Return the [X, Y] coordinate for the center point of the cell that contains the specified text.  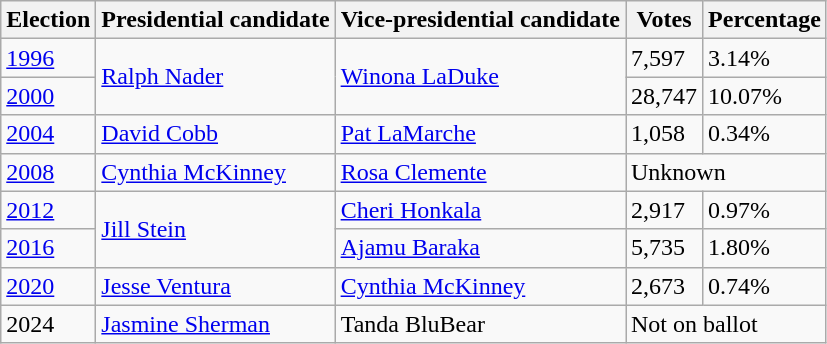
1,058 [664, 134]
2,917 [664, 210]
3.14% [765, 58]
Winona LaDuke [480, 77]
Ajamu Baraka [480, 248]
Not on ballot [726, 324]
28,747 [664, 96]
7,597 [664, 58]
Votes [664, 20]
David Cobb [216, 134]
1.80% [765, 248]
0.74% [765, 286]
0.97% [765, 210]
5,735 [664, 248]
Unknown [726, 172]
Election [48, 20]
Vice-presidential candidate [480, 20]
2020 [48, 286]
2016 [48, 248]
Ralph Nader [216, 77]
0.34% [765, 134]
2004 [48, 134]
10.07% [765, 96]
Rosa Clemente [480, 172]
Jasmine Sherman [216, 324]
Cheri Honkala [480, 210]
1996 [48, 58]
Percentage [765, 20]
2008 [48, 172]
Jesse Ventura [216, 286]
Tanda BluBear [480, 324]
2012 [48, 210]
2000 [48, 96]
Pat LaMarche [480, 134]
Jill Stein [216, 229]
2,673 [664, 286]
Presidential candidate [216, 20]
2024 [48, 324]
